Extract the [x, y] coordinate from the center of the cell holding the provided text.  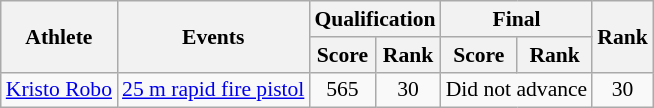
Kristo Robo [59, 90]
Qualification [374, 19]
Did not advance [517, 90]
565 [342, 90]
Athlete [59, 36]
25 m rapid fire pistol [213, 90]
Events [213, 36]
Final [517, 19]
